Return (x, y) of the center of cell containing provided text 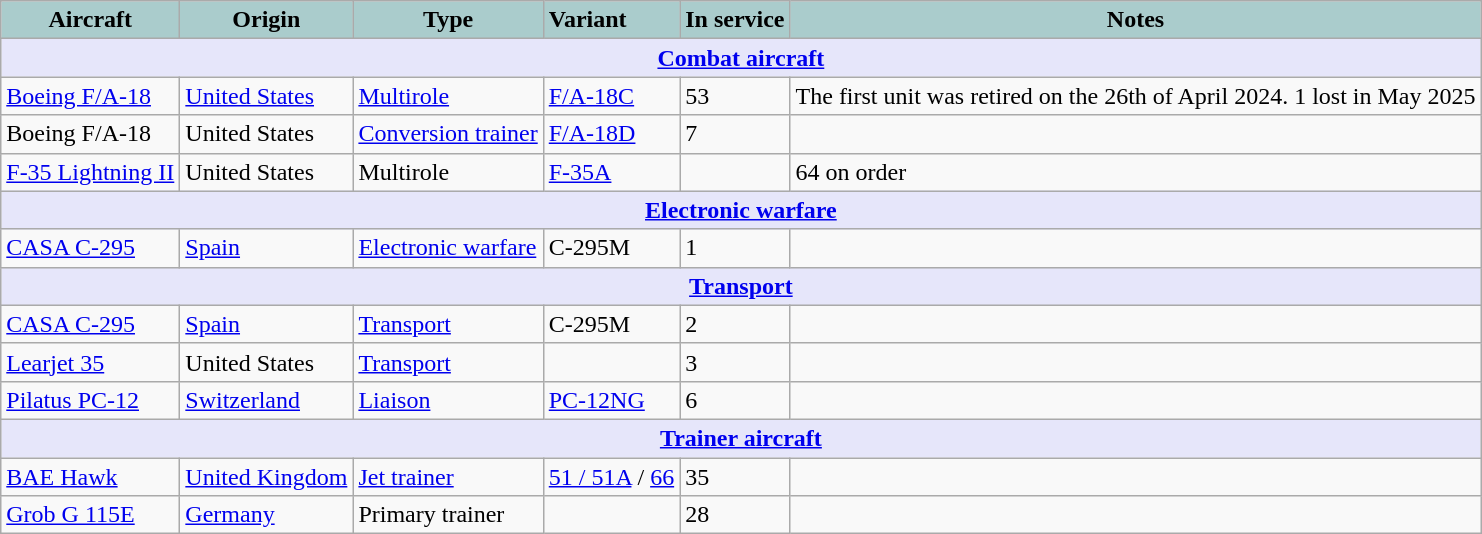
6 (735, 400)
BAE Hawk (90, 477)
2 (735, 324)
3 (735, 362)
Jet trainer (448, 477)
F-35 Lightning II (90, 172)
Conversion trainer (448, 134)
Trainer aircraft (741, 438)
35 (735, 477)
1 (735, 248)
Pilatus PC-12 (90, 400)
64 on order (1136, 172)
Variant (611, 20)
28 (735, 515)
Grob G 115E (90, 515)
Aircraft (90, 20)
In service (735, 20)
United Kingdom (266, 477)
Primary trainer (448, 515)
Notes (1136, 20)
7 (735, 134)
Liaison (448, 400)
F/A-18C (611, 96)
F/A-18D (611, 134)
Germany (266, 515)
Combat aircraft (741, 58)
The first unit was retired on the 26th of April 2024. 1 lost in May 2025 (1136, 96)
53 (735, 96)
51 / 51A / 66 (611, 477)
PC-12NG (611, 400)
Type (448, 20)
Origin (266, 20)
F-35A (611, 172)
Learjet 35 (90, 362)
Switzerland (266, 400)
